Detect which cell encompasses the target text, then output its [x, y] center coordinate. 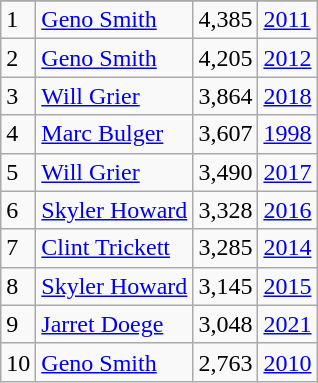
Clint Trickett [114, 248]
2010 [288, 362]
2012 [288, 58]
3,490 [226, 172]
2,763 [226, 362]
2018 [288, 96]
8 [18, 286]
3,145 [226, 286]
3,285 [226, 248]
2017 [288, 172]
2021 [288, 324]
2011 [288, 20]
7 [18, 248]
4,385 [226, 20]
6 [18, 210]
1 [18, 20]
2015 [288, 286]
4,205 [226, 58]
3 [18, 96]
5 [18, 172]
2014 [288, 248]
9 [18, 324]
2 [18, 58]
4 [18, 134]
2016 [288, 210]
Marc Bulger [114, 134]
Jarret Doege [114, 324]
3,048 [226, 324]
3,607 [226, 134]
10 [18, 362]
3,328 [226, 210]
1998 [288, 134]
3,864 [226, 96]
